Identify which cell holds the provided text, then report its [x, y] central coordinate. 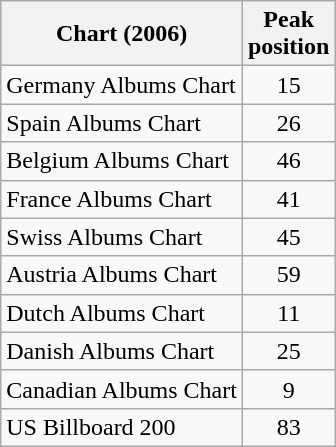
Danish Albums Chart [122, 351]
Dutch Albums Chart [122, 313]
Swiss Albums Chart [122, 237]
46 [288, 161]
11 [288, 313]
Chart (2006) [122, 34]
15 [288, 85]
Germany Albums Chart [122, 85]
Peakposition [288, 34]
59 [288, 275]
France Albums Chart [122, 199]
26 [288, 123]
US Billboard 200 [122, 427]
25 [288, 351]
Canadian Albums Chart [122, 389]
Belgium Albums Chart [122, 161]
45 [288, 237]
Austria Albums Chart [122, 275]
41 [288, 199]
Spain Albums Chart [122, 123]
83 [288, 427]
9 [288, 389]
